Scan for the cell matching the given text and deliver its (x, y) coordinate at center. 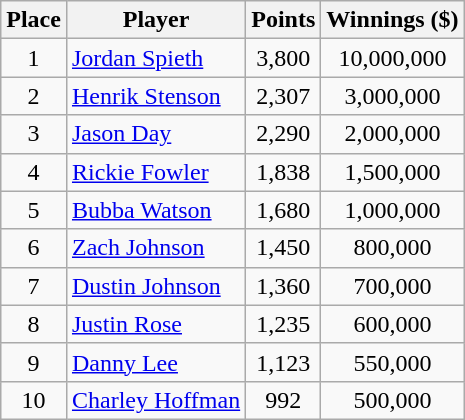
Danny Lee (156, 362)
800,000 (392, 248)
Jason Day (156, 134)
Zach Johnson (156, 248)
1 (34, 58)
1,450 (284, 248)
1,680 (284, 210)
1,500,000 (392, 172)
Rickie Fowler (156, 172)
3 (34, 134)
2,307 (284, 96)
6 (34, 248)
500,000 (392, 400)
Player (156, 20)
Justin Rose (156, 324)
Dustin Johnson (156, 286)
1,838 (284, 172)
1,123 (284, 362)
8 (34, 324)
1,360 (284, 286)
550,000 (392, 362)
4 (34, 172)
3,000,000 (392, 96)
10 (34, 400)
3,800 (284, 58)
1,000,000 (392, 210)
2,290 (284, 134)
1,235 (284, 324)
700,000 (392, 286)
Winnings ($) (392, 20)
7 (34, 286)
992 (284, 400)
10,000,000 (392, 58)
600,000 (392, 324)
9 (34, 362)
Bubba Watson (156, 210)
Points (284, 20)
Charley Hoffman (156, 400)
2,000,000 (392, 134)
Henrik Stenson (156, 96)
Place (34, 20)
2 (34, 96)
Jordan Spieth (156, 58)
5 (34, 210)
